Return [x, y] of the center of cell containing provided text 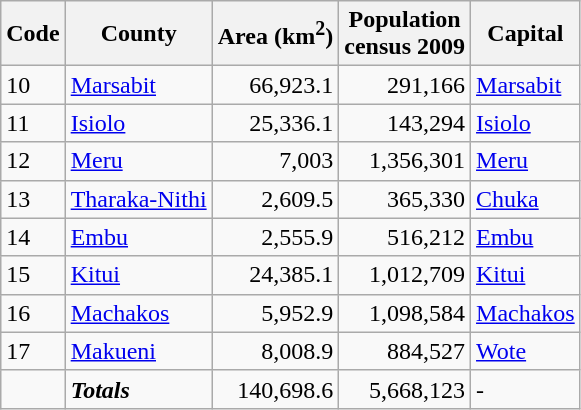
Area (km2) [276, 34]
25,336.1 [276, 123]
Code [33, 34]
Capital [526, 34]
1,012,709 [405, 275]
2,555.9 [276, 237]
Chuka [526, 199]
516,212 [405, 237]
1,356,301 [405, 161]
Wote [526, 351]
13 [33, 199]
24,385.1 [276, 275]
- [526, 389]
5,668,123 [405, 389]
140,698.6 [276, 389]
Tharaka-Nithi [138, 199]
7,003 [276, 161]
1,098,584 [405, 313]
10 [33, 85]
8,008.9 [276, 351]
12 [33, 161]
11 [33, 123]
17 [33, 351]
14 [33, 237]
365,330 [405, 199]
143,294 [405, 123]
16 [33, 313]
884,527 [405, 351]
2,609.5 [276, 199]
County [138, 34]
Totals [138, 389]
5,952.9 [276, 313]
Populationcensus 2009 [405, 34]
291,166 [405, 85]
66,923.1 [276, 85]
Makueni [138, 351]
15 [33, 275]
